Output the [X, Y] coordinate of the center of the cell containing the given text.  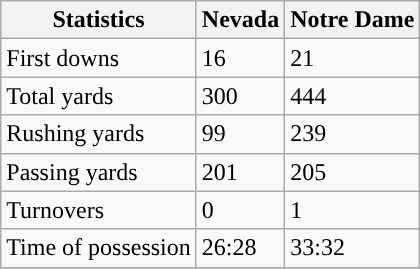
33:32 [352, 248]
26:28 [240, 248]
Turnovers [99, 210]
Rushing yards [99, 134]
Total yards [99, 96]
1 [352, 210]
205 [352, 172]
Statistics [99, 20]
239 [352, 134]
16 [240, 58]
Nevada [240, 20]
0 [240, 210]
First downs [99, 58]
21 [352, 58]
300 [240, 96]
Notre Dame [352, 20]
99 [240, 134]
Time of possession [99, 248]
444 [352, 96]
Passing yards [99, 172]
201 [240, 172]
